Detect which cell encompasses the target text, then output its [X, Y] center coordinate. 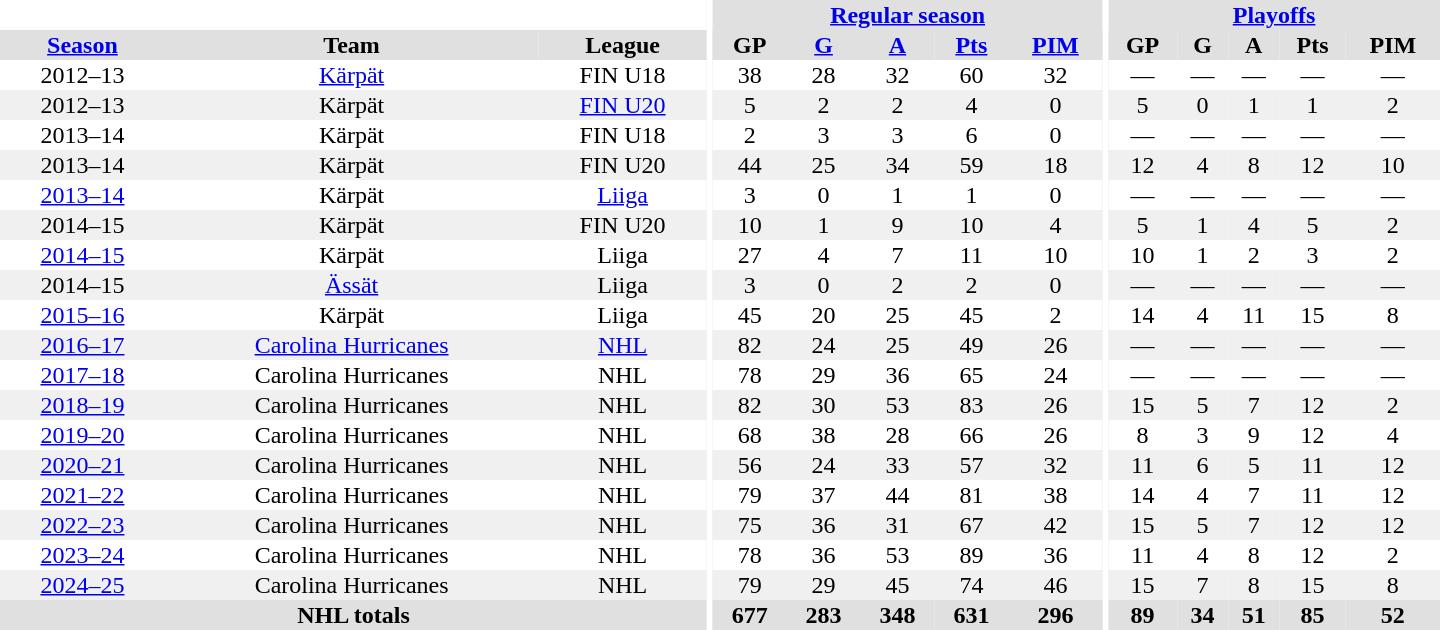
66 [971, 435]
2016–17 [82, 345]
348 [898, 615]
296 [1055, 615]
677 [750, 615]
2024–25 [82, 585]
85 [1312, 615]
46 [1055, 585]
2020–21 [82, 465]
2015–16 [82, 315]
42 [1055, 525]
NHL totals [354, 615]
37 [824, 495]
51 [1254, 615]
2023–24 [82, 555]
31 [898, 525]
18 [1055, 165]
52 [1393, 615]
67 [971, 525]
631 [971, 615]
75 [750, 525]
65 [971, 375]
68 [750, 435]
2022–23 [82, 525]
33 [898, 465]
Ässät [352, 285]
2017–18 [82, 375]
283 [824, 615]
60 [971, 75]
Regular season [908, 15]
74 [971, 585]
2018–19 [82, 405]
20 [824, 315]
2021–22 [82, 495]
Team [352, 45]
83 [971, 405]
49 [971, 345]
Playoffs [1274, 15]
2019–20 [82, 435]
57 [971, 465]
81 [971, 495]
League [622, 45]
59 [971, 165]
30 [824, 405]
Season [82, 45]
56 [750, 465]
27 [750, 255]
